Extract the (X, Y) coordinate from the center of the cell holding the provided text.  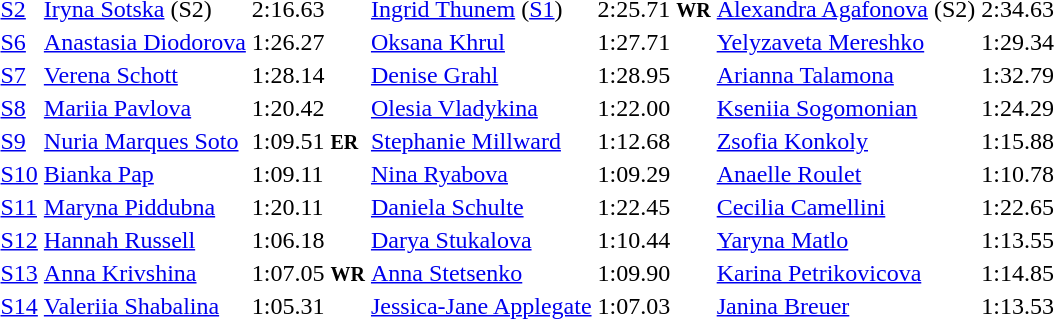
1:22.00 (654, 108)
1:28.95 (654, 75)
Anna Stetsenko (481, 273)
Maryna Piddubna (144, 207)
Cecilia Camellini (846, 207)
1:20.42 (308, 108)
Stephanie Millward (481, 141)
1:27.71 (654, 42)
1:22.45 (654, 207)
1:09.90 (654, 273)
1:28.14 (308, 75)
Kseniia Sogomonian (846, 108)
Yelyzaveta Mereshko (846, 42)
Nuria Marques Soto (144, 141)
Verena Schott (144, 75)
1:09.29 (654, 174)
Anastasia Diodorova (144, 42)
Darya Stukalova (481, 240)
Anna Krivshina (144, 273)
Hannah Russell (144, 240)
Oksana Khrul (481, 42)
Yaryna Matlo (846, 240)
Zsofia Konkoly (846, 141)
Bianka Pap (144, 174)
1:09.51 ER (308, 141)
Daniela Schulte (481, 207)
1:26.27 (308, 42)
Anaelle Roulet (846, 174)
Karina Petrikovicova (846, 273)
Mariia Pavlova (144, 108)
1:09.11 (308, 174)
1:20.11 (308, 207)
Nina Ryabova (481, 174)
1:07.05 WR (308, 273)
1:12.68 (654, 141)
Olesia Vladykina (481, 108)
1:10.44 (654, 240)
1:06.18 (308, 240)
Arianna Talamona (846, 75)
Denise Grahl (481, 75)
